Identify which cell holds the provided text, then report its [x, y] central coordinate. 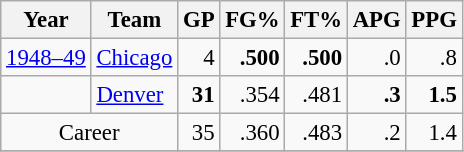
.354 [252, 95]
Chicago [134, 58]
1.5 [434, 95]
APG [376, 20]
1.4 [434, 133]
FG% [252, 20]
4 [199, 58]
.3 [376, 95]
FT% [316, 20]
1948–49 [46, 58]
Denver [134, 95]
.481 [316, 95]
Team [134, 20]
.2 [376, 133]
.0 [376, 58]
31 [199, 95]
Year [46, 20]
Career [90, 133]
.8 [434, 58]
.360 [252, 133]
PPG [434, 20]
35 [199, 133]
GP [199, 20]
.483 [316, 133]
